Provide the [x, y] coordinate of the cell's center where the given text is located.  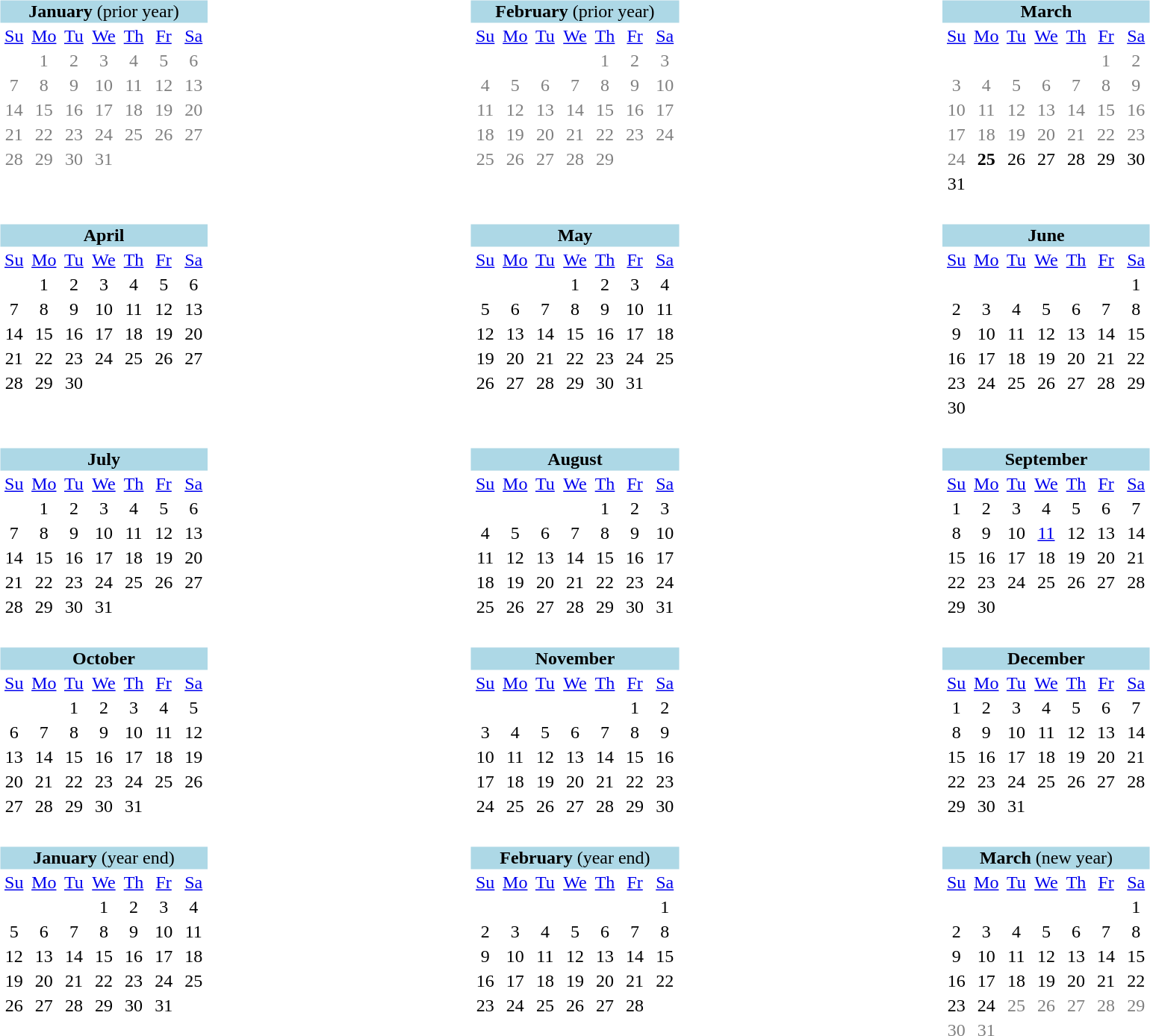
May [575, 235]
September [1046, 459]
August [575, 459]
November Su Mo Tu We Th Fr Sa 1 2 3 4 5 6 7 8 9 10 11 12 13 14 15 16 17 18 19 20 21 22 23 24 25 26 27 28 29 30 [566, 723]
December [1046, 659]
February (year end) [575, 858]
May Su Mo Tu We Th Fr Sa 1 2 3 4 5 6 7 8 9 10 11 12 13 14 15 16 17 18 19 20 21 22 23 24 25 26 27 28 29 30 31 [566, 312]
April [104, 235]
March (new year) [1046, 858]
July [104, 459]
February (prior year) [575, 11]
October [104, 659]
November [575, 659]
January (year end) [104, 858]
August Su Mo Tu We Th Fr Sa 1 2 3 4 5 6 7 8 9 10 11 12 13 14 15 16 17 18 19 20 21 22 23 24 25 26 27 28 29 30 31 [566, 523]
January (prior year) [104, 11]
June [1046, 235]
March [1046, 11]
